Return the (X, Y) coordinate for the center point of the cell that contains the specified text.  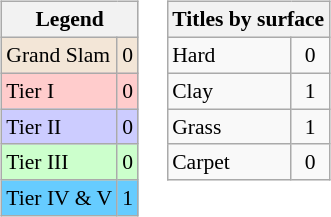
Hard (229, 55)
Grand Slam (59, 55)
Tier III (59, 162)
Tier IV & V (59, 198)
Grass (229, 127)
Titles by surface (248, 20)
Tier I (59, 91)
Carpet (229, 162)
Tier II (59, 127)
Legend (70, 20)
Clay (229, 91)
